Identify which cell holds the provided text, then report its (X, Y) central coordinate. 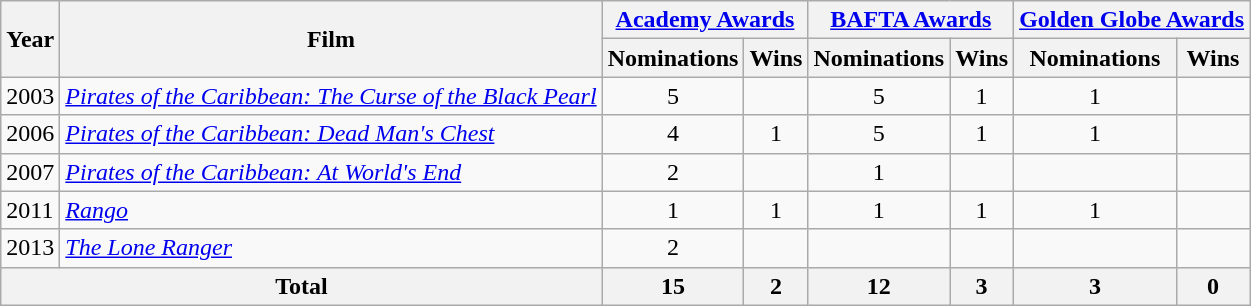
Rango (331, 210)
2007 (30, 172)
0 (1212, 286)
Total (302, 286)
Pirates of the Caribbean: The Curse of the Black Pearl (331, 96)
2011 (30, 210)
Pirates of the Caribbean: Dead Man's Chest (331, 134)
15 (673, 286)
Golden Globe Awards (1132, 20)
Academy Awards (705, 20)
12 (879, 286)
2013 (30, 248)
BAFTA Awards (911, 20)
4 (673, 134)
Year (30, 39)
2003 (30, 96)
Pirates of the Caribbean: At World's End (331, 172)
Film (331, 39)
2006 (30, 134)
The Lone Ranger (331, 248)
